Return [X, Y] of the center of cell containing provided text 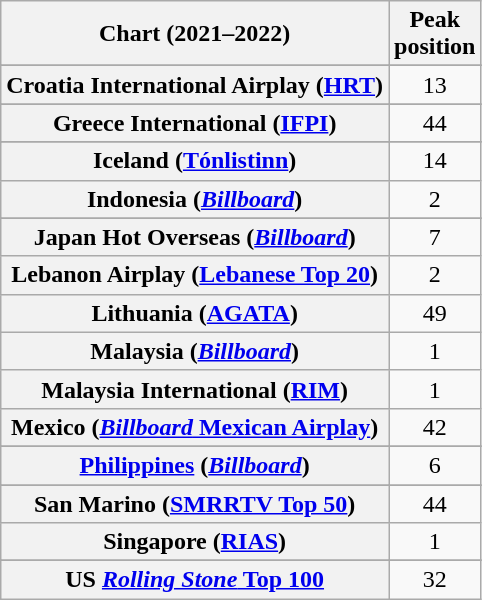
Chart (2021–2022) [195, 34]
13 [435, 85]
42 [435, 427]
San Marino (SMRRTV Top 50) [195, 503]
Lebanon Airplay (Lebanese Top 20) [195, 275]
Iceland (Tónlistinn) [195, 161]
6 [435, 465]
Japan Hot Overseas (Billboard) [195, 237]
Croatia International Airplay (HRT) [195, 85]
Greece International (IFPI) [195, 123]
US Rolling Stone Top 100 [195, 580]
32 [435, 580]
7 [435, 237]
Indonesia (Billboard) [195, 199]
Philippines (Billboard) [195, 465]
49 [435, 313]
Malaysia (Billboard) [195, 351]
Mexico (Billboard Mexican Airplay) [195, 427]
14 [435, 161]
Lithuania (AGATA) [195, 313]
Malaysia International (RIM) [195, 389]
Peakposition [435, 34]
Singapore (RIAS) [195, 542]
